Return the [x, y] coordinate for the center point of the cell that contains the specified text.  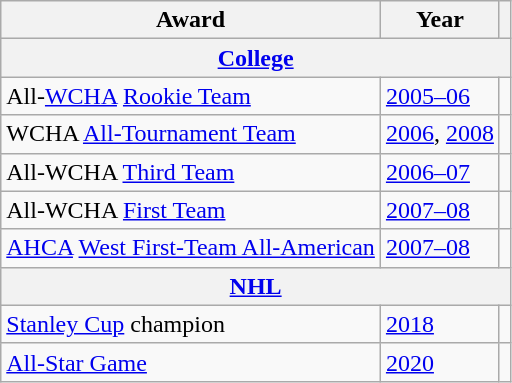
All-Star Game [191, 362]
All-WCHA First Team [191, 210]
WCHA All-Tournament Team [191, 134]
AHCA West First-Team All-American [191, 248]
NHL [256, 286]
Award [191, 20]
2020 [440, 362]
All-WCHA Rookie Team [191, 96]
2006–07 [440, 172]
College [256, 58]
2018 [440, 324]
2006, 2008 [440, 134]
Stanley Cup champion [191, 324]
Year [440, 20]
2005–06 [440, 96]
All-WCHA Third Team [191, 172]
